Locate the cell with the specified text and output its [X, Y] center coordinate. 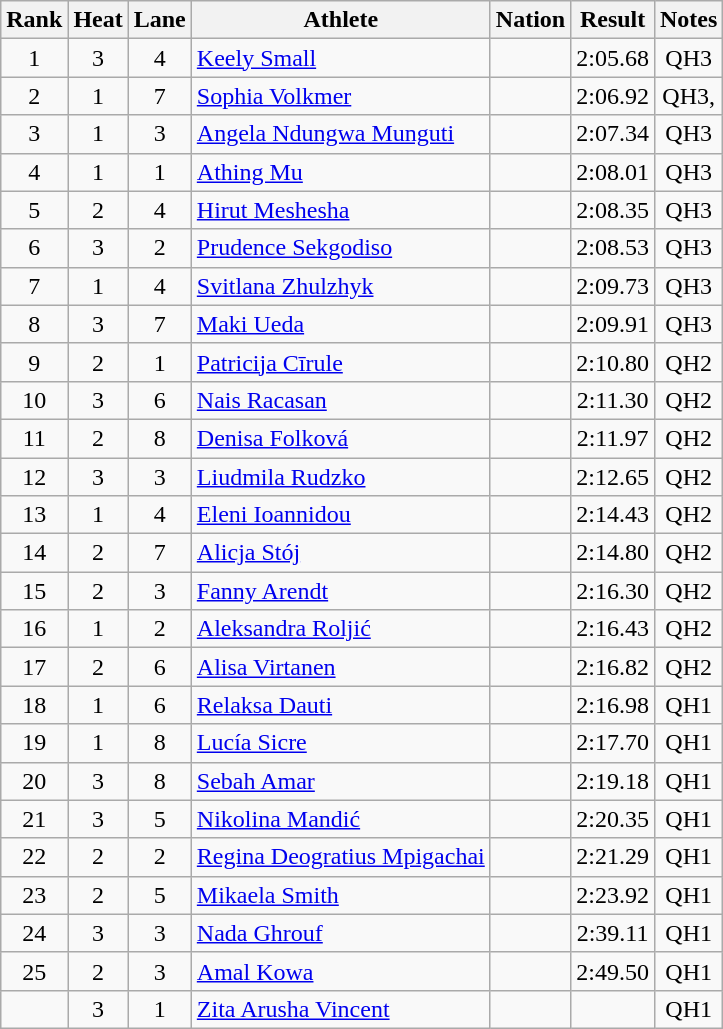
2:16.30 [613, 591]
17 [34, 667]
Fanny Arendt [340, 591]
Nada Ghrouf [340, 933]
2:49.50 [613, 971]
25 [34, 971]
2:14.43 [613, 515]
2:06.92 [613, 96]
Sophia Volkmer [340, 96]
2:16.98 [613, 705]
Prudence Sekgodiso [340, 248]
2:07.34 [613, 134]
2:19.18 [613, 781]
Patricija Cīrule [340, 362]
14 [34, 553]
Alicja Stój [340, 553]
Sebah Amar [340, 781]
Liudmila Rudzko [340, 477]
Angela Ndungwa Munguti [340, 134]
2:21.29 [613, 857]
Eleni Ioannidou [340, 515]
15 [34, 591]
2:16.43 [613, 629]
Mikaela Smith [340, 895]
2:10.80 [613, 362]
Athlete [340, 20]
Nais Racasan [340, 400]
10 [34, 400]
Amal Kowa [340, 971]
2:39.11 [613, 933]
2:09.73 [613, 286]
22 [34, 857]
2:08.01 [613, 172]
Nation [530, 20]
Lane [160, 20]
Rank [34, 20]
Notes [688, 20]
2:16.82 [613, 667]
12 [34, 477]
Zita Arusha Vincent [340, 1009]
2:17.70 [613, 743]
19 [34, 743]
2:14.80 [613, 553]
2:23.92 [613, 895]
Lucía Sicre [340, 743]
Athing Mu [340, 172]
2:08.35 [613, 210]
Regina Deogratius Mpigachai [340, 857]
Svitlana Zhulzhyk [340, 286]
Alisa Virtanen [340, 667]
18 [34, 705]
23 [34, 895]
13 [34, 515]
Nikolina Mandić [340, 819]
2:20.35 [613, 819]
2:12.65 [613, 477]
Result [613, 20]
Denisa Folková [340, 438]
Aleksandra Roljić [340, 629]
Maki Ueda [340, 324]
24 [34, 933]
Relaksa Dauti [340, 705]
20 [34, 781]
21 [34, 819]
9 [34, 362]
Hirut Meshesha [340, 210]
2:08.53 [613, 248]
2:11.30 [613, 400]
11 [34, 438]
16 [34, 629]
QH3, [688, 96]
2:05.68 [613, 58]
2:11.97 [613, 438]
2:09.91 [613, 324]
Keely Small [340, 58]
Heat [98, 20]
